Detect which cell encompasses the target text, then output its [x, y] center coordinate. 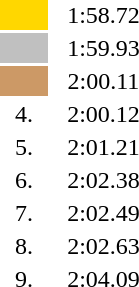
8. [24, 246]
6. [24, 180]
5. [24, 147]
7. [24, 213]
4. [24, 114]
